From the cell containing the given text, extract its center point as (x, y) coordinate. 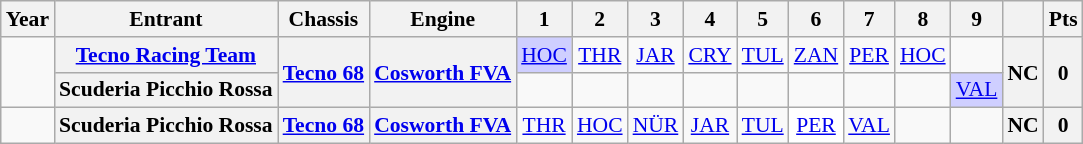
Engine (442, 19)
5 (763, 19)
3 (656, 19)
Pts (1064, 19)
Tecno Racing Team (166, 55)
Entrant (166, 19)
6 (816, 19)
Chassis (324, 19)
4 (710, 19)
ZAN (816, 55)
1 (544, 19)
2 (600, 19)
CRY (710, 55)
NÜR (656, 126)
7 (869, 19)
Year (28, 19)
9 (977, 19)
8 (923, 19)
